Pinpoint the cell where the given text exists, returning its (x, y) midpoint coordinate. 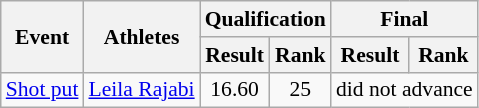
did not advance (404, 90)
Final (404, 19)
Event (42, 36)
Qualification (266, 19)
16.60 (235, 90)
25 (300, 90)
Leila Rajabi (141, 90)
Athletes (141, 36)
Shot put (42, 90)
